Locate the cell with the specified text and output its [x, y] center coordinate. 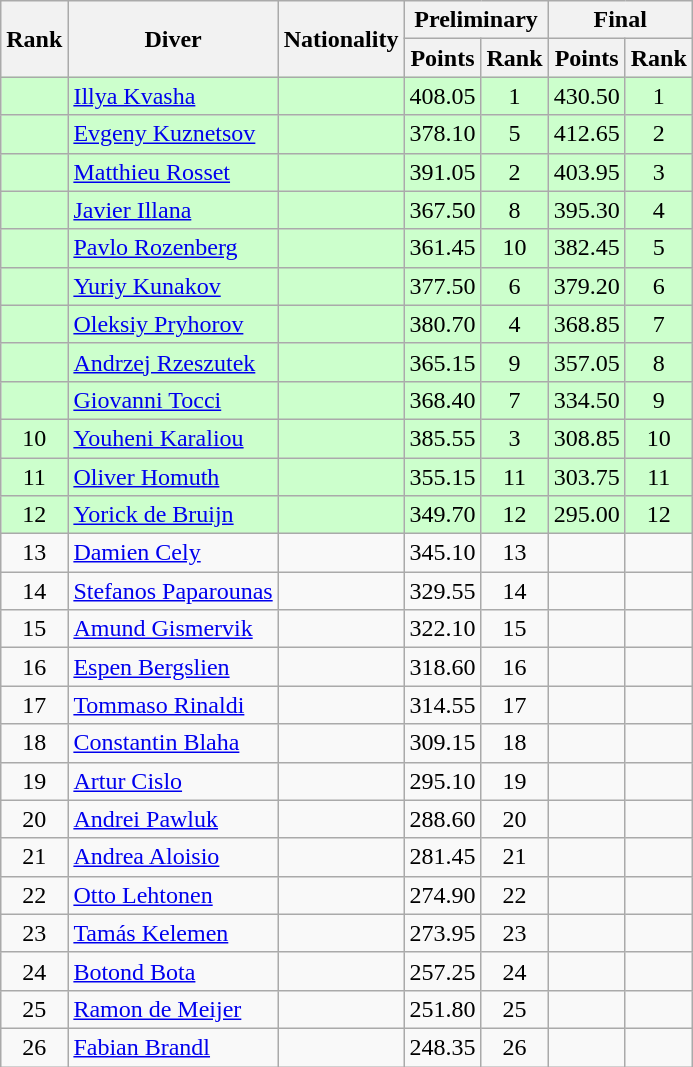
303.75 [586, 477]
391.05 [442, 172]
322.10 [442, 629]
Ramon de Meijer [173, 1009]
251.80 [442, 1009]
378.10 [442, 134]
361.45 [442, 248]
345.10 [442, 553]
Andrzej Rzeszutek [173, 362]
Pavlo Rozenberg [173, 248]
Andrei Pawluk [173, 819]
Youheni Karaliou [173, 438]
Andrea Aloisio [173, 857]
412.65 [586, 134]
Diver [173, 39]
380.70 [442, 324]
385.55 [442, 438]
Botond Bota [173, 971]
295.00 [586, 515]
Stefanos Paparounas [173, 591]
Matthieu Rosset [173, 172]
257.25 [442, 971]
Illya Kvasha [173, 96]
288.60 [442, 819]
Tamás Kelemen [173, 933]
308.85 [586, 438]
Otto Lehtonen [173, 895]
379.20 [586, 286]
355.15 [442, 477]
Constantin Blaha [173, 743]
329.55 [442, 591]
349.70 [442, 515]
377.50 [442, 286]
Damien Cely [173, 553]
334.50 [586, 400]
403.95 [586, 172]
357.05 [586, 362]
367.50 [442, 210]
Tommaso Rinaldi [173, 705]
408.05 [442, 96]
Nationality [341, 39]
368.85 [586, 324]
365.15 [442, 362]
274.90 [442, 895]
281.45 [442, 857]
Preliminary [476, 20]
368.40 [442, 400]
318.60 [442, 667]
309.15 [442, 743]
Javier Illana [173, 210]
Oleksiy Pryhorov [173, 324]
Artur Cislo [173, 781]
Oliver Homuth [173, 477]
Evgeny Kuznetsov [173, 134]
Espen Bergslien [173, 667]
273.95 [442, 933]
314.55 [442, 705]
Yuriy Kunakov [173, 286]
295.10 [442, 781]
Giovanni Tocci [173, 400]
382.45 [586, 248]
248.35 [442, 1047]
395.30 [586, 210]
Yorick de Bruijn [173, 515]
Fabian Brandl [173, 1047]
Amund Gismervik [173, 629]
Final [620, 20]
430.50 [586, 96]
